Return the (x, y) coordinate for the center point of the cell that contains the specified text.  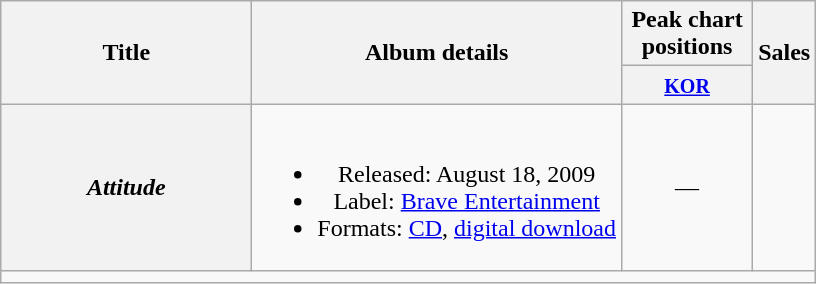
Peak chart positions (688, 34)
KOR (688, 85)
Sales (784, 52)
Album details (437, 52)
Released: August 18, 2009Label: Brave EntertainmentFormats: CD, digital download (437, 188)
Attitude (126, 188)
— (688, 188)
Title (126, 52)
